Capture the cell that displays the provided text and extract its [X, Y] central coordinate. 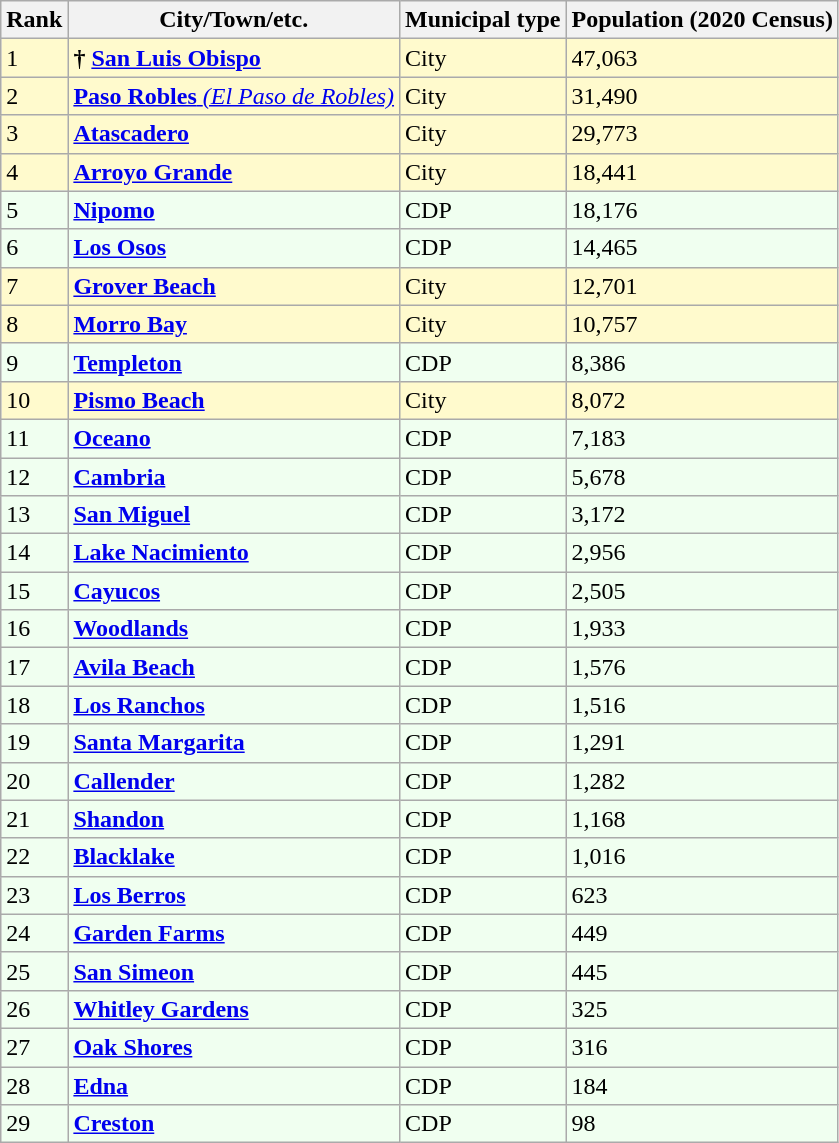
1,933 [702, 629]
9 [34, 362]
1,016 [702, 857]
47,063 [702, 58]
Los Ranchos [234, 705]
1,516 [702, 705]
98 [702, 1124]
10,757 [702, 324]
29,773 [702, 134]
Pismo Beach [234, 400]
San Simeon [234, 971]
Santa Margarita [234, 743]
Arroyo Grande [234, 172]
27 [34, 1047]
6 [34, 248]
2,505 [702, 591]
San Miguel [234, 515]
Paso Robles (El Paso de Robles) [234, 96]
15 [34, 591]
Cayucos [234, 591]
445 [702, 971]
Los Osos [234, 248]
7 [34, 286]
Callender [234, 781]
18 [34, 705]
24 [34, 933]
Shandon [234, 819]
28 [34, 1085]
5 [34, 210]
Templeton [234, 362]
Blacklake [234, 857]
184 [702, 1085]
Oak Shores [234, 1047]
316 [702, 1047]
18,441 [702, 172]
22 [34, 857]
1,282 [702, 781]
18,176 [702, 210]
Oceano [234, 438]
Lake Nacimiento [234, 553]
Woodlands [234, 629]
13 [34, 515]
1,168 [702, 819]
Grover Beach [234, 286]
Cambria [234, 477]
Atascadero [234, 134]
† San Luis Obispo [234, 58]
11 [34, 438]
449 [702, 933]
4 [34, 172]
Whitley Gardens [234, 1009]
5,678 [702, 477]
19 [34, 743]
Creston [234, 1124]
3 [34, 134]
14,465 [702, 248]
29 [34, 1124]
Nipomo [234, 210]
21 [34, 819]
12 [34, 477]
17 [34, 667]
325 [702, 1009]
31,490 [702, 96]
8,386 [702, 362]
14 [34, 553]
1,576 [702, 667]
12,701 [702, 286]
7,183 [702, 438]
1,291 [702, 743]
Population (2020 Census) [702, 20]
25 [34, 971]
Rank [34, 20]
2,956 [702, 553]
8 [34, 324]
23 [34, 895]
16 [34, 629]
20 [34, 781]
10 [34, 400]
623 [702, 895]
1 [34, 58]
Garden Farms [234, 933]
3,172 [702, 515]
8,072 [702, 400]
Avila Beach [234, 667]
City/Town/etc. [234, 20]
2 [34, 96]
Municipal type [483, 20]
Edna [234, 1085]
Los Berros [234, 895]
Morro Bay [234, 324]
26 [34, 1009]
